Output the (X, Y) coordinate of the center of the cell containing the given text.  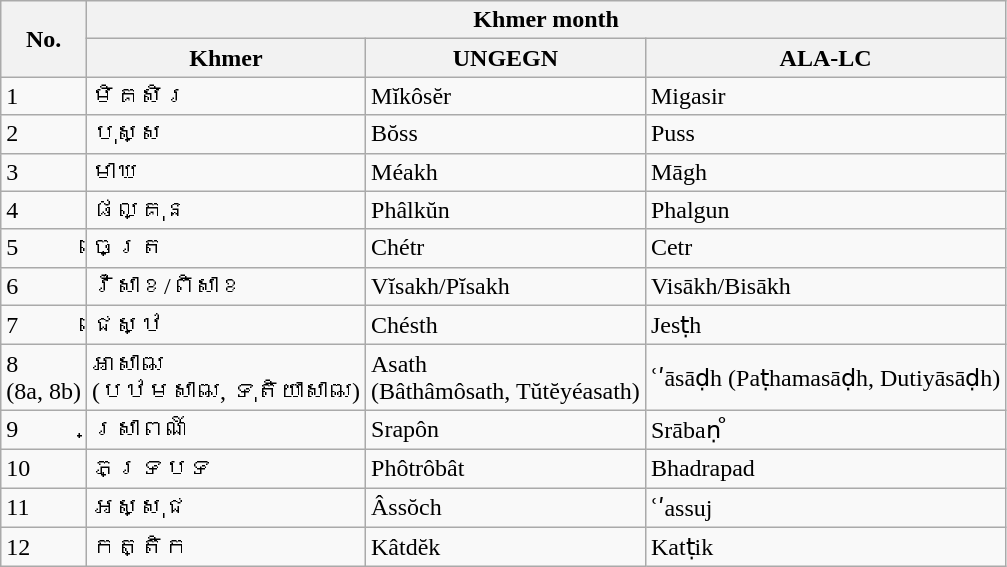
Srābaṇ ̊ (825, 430)
Vĭsakh/Pĭsakh (506, 286)
ជេស្ឋ (226, 325)
ភទ្របទ (226, 468)
No. (44, 39)
វិសាខ/ពិសាខ (226, 286)
Bhadrapad (825, 468)
Phalgun (825, 210)
5 (44, 248)
6 (44, 286)
ALA-LC (825, 58)
Khmer month (546, 20)
Phâlkŭn (506, 210)
9 (44, 430)
Chétr (506, 248)
Visākh/Bisākh (825, 286)
3 (44, 172)
UNGEGN (506, 58)
Chésth (506, 325)
អស្សុជ (226, 508)
7 (44, 325)
Māgh (825, 172)
2 (44, 134)
10 (44, 468)
ឤសាឍ(បឋមសាឍ, ទុតិយាសាឍ) (226, 378)
ʿʹāsāḍh (Paṭhamasāḍh, Dutiyāsāḍh) (825, 378)
Méakh (506, 172)
ʿʹassuj (825, 508)
4 (44, 210)
Srapôn (506, 430)
ផល្គុន (226, 210)
Kâtdĕk (506, 547)
Migasir (825, 96)
ស្រាពណ៍ (226, 430)
បុស្ស (226, 134)
Âssŏch (506, 508)
Cetr (825, 248)
11 (44, 508)
Phôtrôbât (506, 468)
Jesṭh (825, 325)
ចេត្រ (226, 248)
មាឃ (226, 172)
Puss (825, 134)
Katṭik (825, 547)
Khmer (226, 58)
Bŏss (506, 134)
Mĭkôsĕr (506, 96)
កត្តិក (226, 547)
12 (44, 547)
Asath(Bâthâmôsath, Tŭtĕyéasath) (506, 378)
មិគសិរ (226, 96)
8 (8a, 8b) (44, 378)
1 (44, 96)
